Capture the cell that displays the provided text and extract its (X, Y) central coordinate. 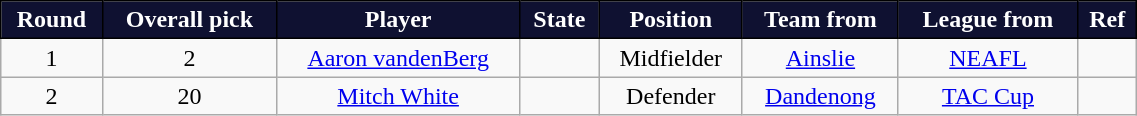
1 (52, 58)
Dandenong (820, 96)
Ainslie (820, 58)
Ref (1106, 20)
TAC Cup (988, 96)
State (560, 20)
Overall pick (190, 20)
Mitch White (398, 96)
Position (670, 20)
Aaron vandenBerg (398, 58)
Midfielder (670, 58)
League from (988, 20)
20 (190, 96)
Team from (820, 20)
Player (398, 20)
NEAFL (988, 58)
Round (52, 20)
Defender (670, 96)
